Return [x, y] of the center of cell containing provided text 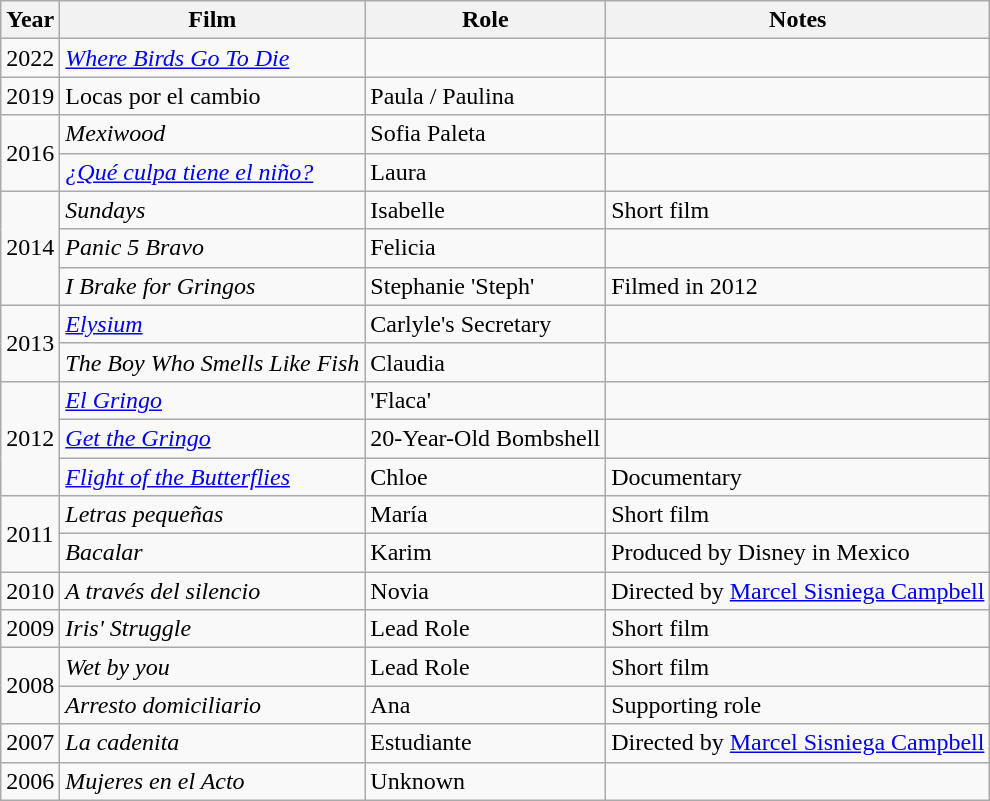
2014 [30, 248]
2010 [30, 591]
2016 [30, 153]
Arresto domiciliario [212, 705]
Documentary [798, 477]
Elysium [212, 324]
Felicia [486, 248]
2013 [30, 343]
Stephanie 'Steph' [486, 286]
Mexiwood [212, 134]
2007 [30, 743]
2019 [30, 96]
Claudia [486, 362]
El Gringo [212, 400]
Mujeres en el Acto [212, 781]
Iris' Struggle [212, 629]
2009 [30, 629]
Laura [486, 172]
Ana [486, 705]
¿Qué culpa tiene el niño? [212, 172]
Sundays [212, 210]
2008 [30, 686]
Letras pequeñas [212, 515]
Film [212, 20]
Locas por el cambio [212, 96]
Karim [486, 553]
2006 [30, 781]
Flight of the Butterflies [212, 477]
Where Birds Go To Die [212, 58]
The Boy Who Smells Like Fish [212, 362]
Panic 5 Bravo [212, 248]
'Flaca' [486, 400]
Role [486, 20]
Produced by Disney in Mexico [798, 553]
A través del silencio [212, 591]
Bacalar [212, 553]
La cadenita [212, 743]
Paula / Paulina [486, 96]
Year [30, 20]
2022 [30, 58]
Wet by you [212, 667]
Chloe [486, 477]
I Brake for Gringos [212, 286]
Notes [798, 20]
2012 [30, 438]
María [486, 515]
Isabelle [486, 210]
Novia [486, 591]
Carlyle's Secretary [486, 324]
Unknown [486, 781]
2011 [30, 534]
Estudiante [486, 743]
Supporting role [798, 705]
Get the Gringo [212, 438]
Sofia Paleta [486, 134]
Filmed in 2012 [798, 286]
20-Year-Old Bombshell [486, 438]
